Provide the [X, Y] coordinate of the cell's center where the given text is located.  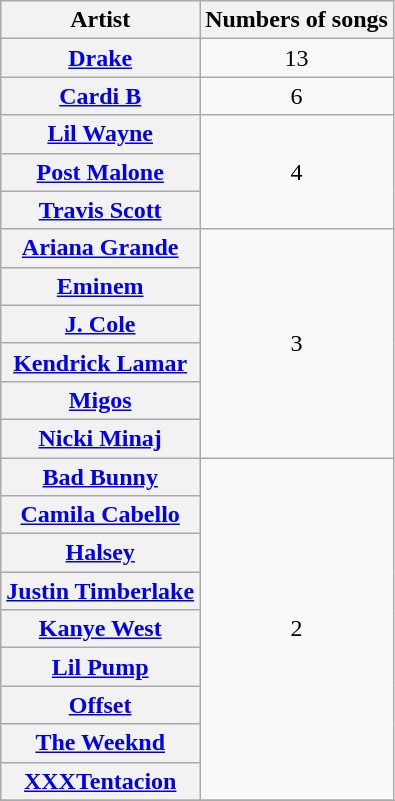
J. Cole [100, 324]
Kanye West [100, 629]
Travis Scott [100, 210]
Ariana Grande [100, 248]
XXXTentacion [100, 781]
Kendrick Lamar [100, 362]
6 [297, 96]
Lil Wayne [100, 134]
Eminem [100, 286]
13 [297, 58]
Numbers of songs [297, 20]
Lil Pump [100, 667]
4 [297, 172]
3 [297, 343]
Camila Cabello [100, 515]
Justin Timberlake [100, 591]
Halsey [100, 553]
Post Malone [100, 172]
Nicki Minaj [100, 438]
Migos [100, 400]
Drake [100, 58]
Offset [100, 705]
Cardi B [100, 96]
Bad Bunny [100, 477]
Artist [100, 20]
The Weeknd [100, 743]
2 [297, 630]
